Pinpoint the cell where the given text exists, returning its [X, Y] midpoint coordinate. 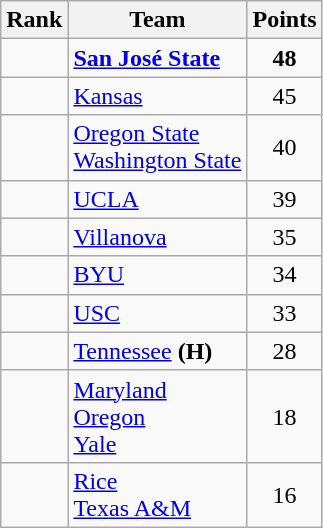
Rank [34, 20]
RiceTexas A&M [158, 494]
San José State [158, 58]
39 [284, 199]
Oregon StateWashington State [158, 148]
16 [284, 494]
Team [158, 20]
28 [284, 351]
Tennessee (H) [158, 351]
35 [284, 237]
UCLA [158, 199]
48 [284, 58]
34 [284, 275]
Villanova [158, 237]
USC [158, 313]
MarylandOregonYale [158, 416]
33 [284, 313]
45 [284, 96]
BYU [158, 275]
40 [284, 148]
Kansas [158, 96]
Points [284, 20]
18 [284, 416]
